Pinpoint the cell where the given text exists, returning its (x, y) midpoint coordinate. 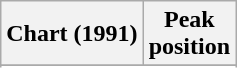
Chart (1991) (72, 34)
Peakposition (189, 34)
